Determine the (x, y) coordinate at the center of the cell enclosing the given text.  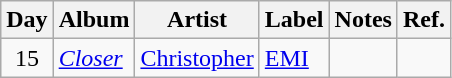
15 (27, 58)
Christopher (197, 58)
Album (94, 20)
Day (27, 20)
Notes (363, 20)
EMI (294, 58)
Ref. (424, 20)
Artist (197, 20)
Label (294, 20)
Closer (94, 58)
